Extract the (X, Y) coordinate from the center of the cell holding the provided text.  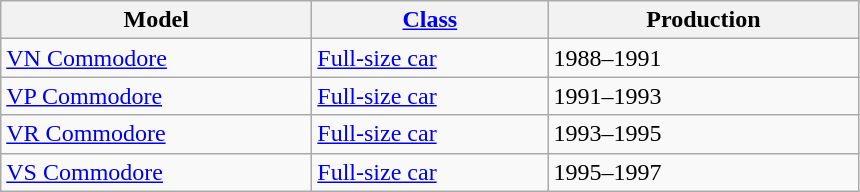
VR Commodore (156, 134)
1993–1995 (704, 134)
VS Commodore (156, 172)
Model (156, 20)
1995–1997 (704, 172)
1991–1993 (704, 96)
VP Commodore (156, 96)
Production (704, 20)
VN Commodore (156, 58)
1988–1991 (704, 58)
Class (430, 20)
